Determine the (X, Y) coordinate at the center of the cell enclosing the given text.  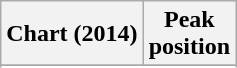
Chart (2014) (72, 34)
Peakposition (189, 34)
